Capture the cell that displays the provided text and extract its (x, y) central coordinate. 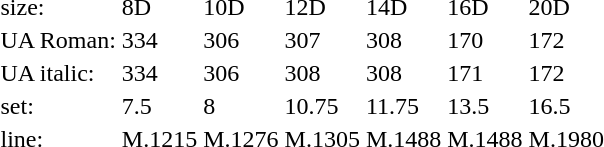
307 (322, 40)
8 (241, 106)
7.5 (159, 106)
10.75 (322, 106)
13.5 (485, 106)
11.75 (403, 106)
171 (485, 73)
170 (485, 40)
